Output the [x, y] coordinate of the center of the cell containing the given text.  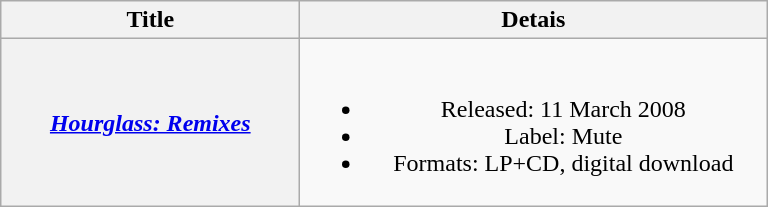
Released: 11 March 2008Label: MuteFormats: LP+CD, digital download [534, 122]
Detais [534, 20]
Title [150, 20]
Hourglass: Remixes [150, 122]
